Extract the (x, y) coordinate from the center of the cell holding the provided text.  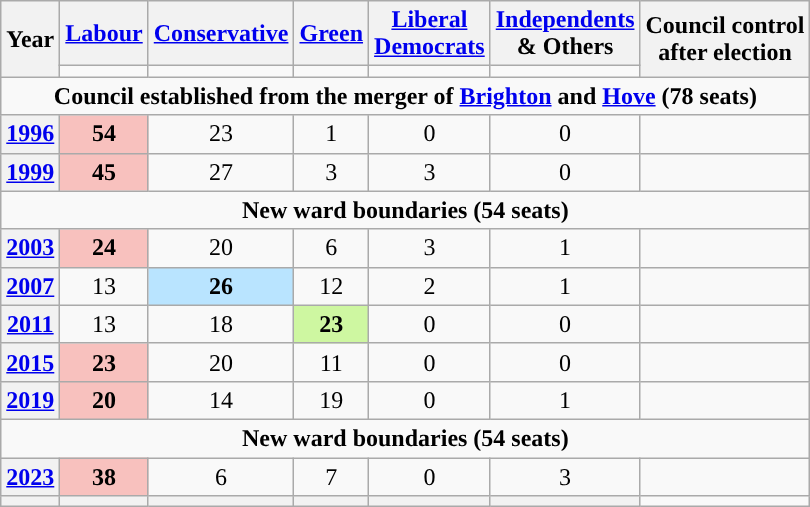
12 (332, 286)
2023 (30, 477)
Year (30, 39)
Green (332, 34)
14 (221, 400)
2011 (30, 324)
Independents& Others (565, 34)
2015 (30, 362)
1999 (30, 172)
24 (104, 248)
7 (332, 477)
38 (104, 477)
Conservative (221, 34)
45 (104, 172)
Council controlafter election (725, 39)
19 (332, 400)
11 (332, 362)
2019 (30, 400)
27 (221, 172)
Liberal Democrats (430, 34)
1996 (30, 134)
26 (221, 286)
18 (221, 324)
2007 (30, 286)
2003 (30, 248)
54 (104, 134)
Labour (104, 34)
2 (430, 286)
Council established from the merger of Brighton and Hove (78 seats) (406, 96)
